For the text-containing cell, return its midpoint in (x, y) coordinate format. 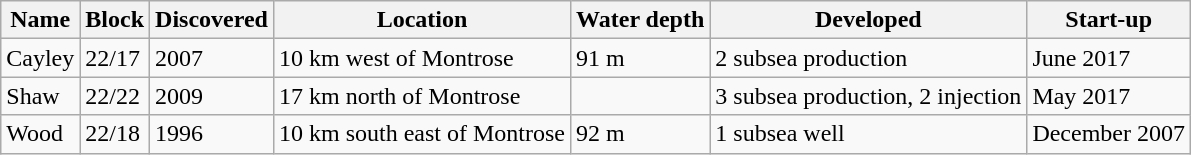
10 km west of Montrose (422, 58)
Discovered (212, 20)
2007 (212, 58)
3 subsea production, 2 injection (868, 96)
Block (115, 20)
22/22 (115, 96)
Developed (868, 20)
May 2017 (1109, 96)
2009 (212, 96)
17 km north of Montrose (422, 96)
10 km south east of Montrose (422, 134)
Shaw (40, 96)
22/17 (115, 58)
Cayley (40, 58)
1996 (212, 134)
2 subsea production (868, 58)
Location (422, 20)
91 m (640, 58)
Wood (40, 134)
Water depth (640, 20)
Start-up (1109, 20)
92 m (640, 134)
December 2007 (1109, 134)
22/18 (115, 134)
1 subsea well (868, 134)
June 2017 (1109, 58)
Name (40, 20)
